Return the (x, y) coordinate for the center point of the cell that contains the specified text.  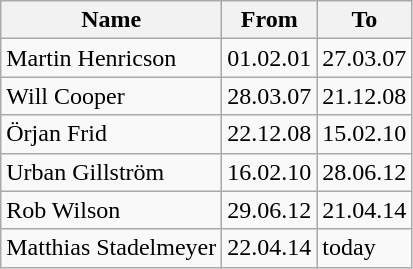
22.04.14 (270, 248)
Örjan Frid (112, 134)
01.02.01 (270, 58)
Name (112, 20)
Martin Henricson (112, 58)
29.06.12 (270, 210)
22.12.08 (270, 134)
today (364, 248)
Rob Wilson (112, 210)
15.02.10 (364, 134)
To (364, 20)
16.02.10 (270, 172)
Matthias Stadelmeyer (112, 248)
Will Cooper (112, 96)
27.03.07 (364, 58)
28.03.07 (270, 96)
21.12.08 (364, 96)
21.04.14 (364, 210)
28.06.12 (364, 172)
From (270, 20)
Urban Gillström (112, 172)
